Scan for the cell matching the given text and deliver its (x, y) coordinate at center. 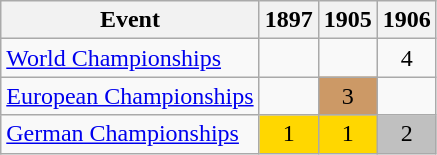
1905 (348, 20)
European Championships (130, 96)
3 (348, 96)
1906 (406, 20)
German Championships (130, 134)
Event (130, 20)
4 (406, 58)
1897 (288, 20)
World Championships (130, 58)
2 (406, 134)
